Search for the cell housing the specified text and yield its [X, Y] center coordinate. 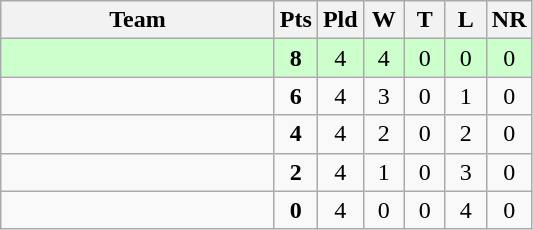
Team [138, 20]
Pts [296, 20]
Pld [340, 20]
8 [296, 58]
L [466, 20]
W [384, 20]
T [424, 20]
6 [296, 96]
NR [509, 20]
